Detect which cell encompasses the target text, then output its [X, Y] center coordinate. 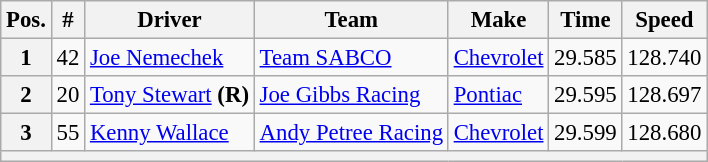
42 [68, 58]
Speed [664, 20]
Tony Stewart (R) [170, 95]
3 [26, 133]
Joe Gibbs Racing [351, 95]
Pontiac [498, 95]
# [68, 20]
Team SABCO [351, 58]
128.680 [664, 133]
20 [68, 95]
128.697 [664, 95]
29.599 [586, 133]
Kenny Wallace [170, 133]
Pos. [26, 20]
1 [26, 58]
Driver [170, 20]
Joe Nemechek [170, 58]
Andy Petree Racing [351, 133]
29.595 [586, 95]
Team [351, 20]
128.740 [664, 58]
Make [498, 20]
29.585 [586, 58]
Time [586, 20]
2 [26, 95]
55 [68, 133]
